Identify which cell holds the provided text, then report its [X, Y] central coordinate. 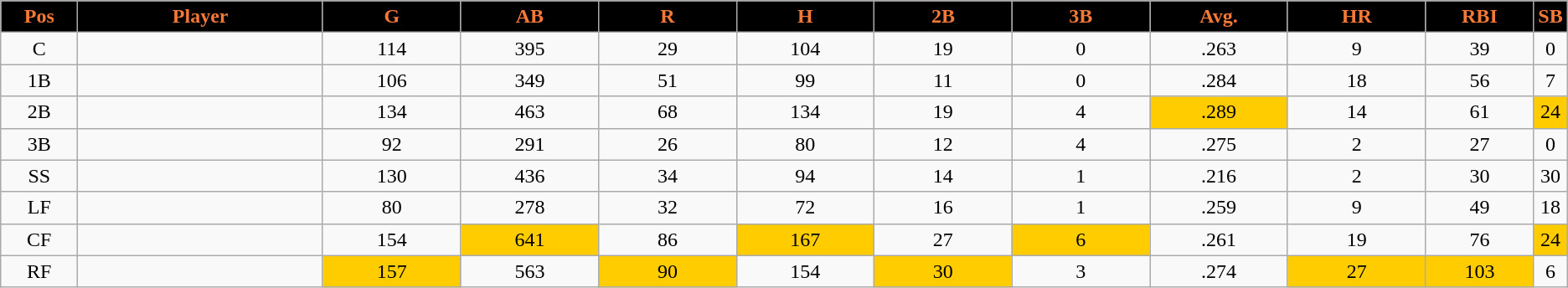
RF [39, 271]
11 [943, 80]
AB [529, 17]
68 [668, 112]
278 [529, 208]
HR [1357, 17]
.216 [1218, 176]
.274 [1218, 271]
7 [1551, 80]
26 [668, 144]
29 [668, 49]
103 [1479, 271]
1B [39, 80]
Pos [39, 17]
106 [392, 80]
56 [1479, 80]
61 [1479, 112]
114 [392, 49]
34 [668, 176]
G [392, 17]
LF [39, 208]
130 [392, 176]
291 [529, 144]
H [806, 17]
SB [1551, 17]
RBI [1479, 17]
563 [529, 271]
157 [392, 271]
167 [806, 239]
.284 [1218, 80]
436 [529, 176]
32 [668, 208]
49 [1479, 208]
94 [806, 176]
CF [39, 239]
104 [806, 49]
Avg. [1218, 17]
12 [943, 144]
463 [529, 112]
349 [529, 80]
76 [1479, 239]
SS [39, 176]
3 [1081, 271]
.263 [1218, 49]
16 [943, 208]
.259 [1218, 208]
R [668, 17]
99 [806, 80]
.261 [1218, 239]
.289 [1218, 112]
C [39, 49]
Player [201, 17]
641 [529, 239]
.275 [1218, 144]
395 [529, 49]
90 [668, 271]
92 [392, 144]
51 [668, 80]
72 [806, 208]
39 [1479, 49]
86 [668, 239]
